For the text-containing cell, return its midpoint in (x, y) coordinate format. 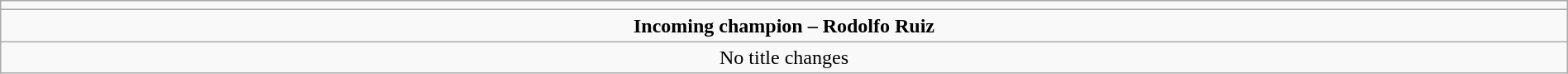
No title changes (784, 57)
Incoming champion – Rodolfo Ruiz (784, 26)
